Determine the [X, Y] coordinate at the center of the cell enclosing the given text.  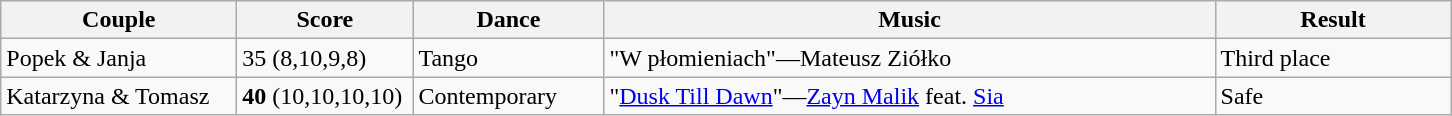
Katarzyna & Tomasz [119, 96]
Result [1333, 20]
Dance [508, 20]
Couple [119, 20]
"W płomieniach"—Mateusz Ziółko [910, 58]
Safe [1333, 96]
Score [325, 20]
Music [910, 20]
Contemporary [508, 96]
35 (8,10,9,8) [325, 58]
"Dusk Till Dawn"—Zayn Malik feat. Sia [910, 96]
40 (10,10,10,10) [325, 96]
Tango [508, 58]
Popek & Janja [119, 58]
Third place [1333, 58]
